Return the [X, Y] coordinate for the center point of the cell that contains the specified text.  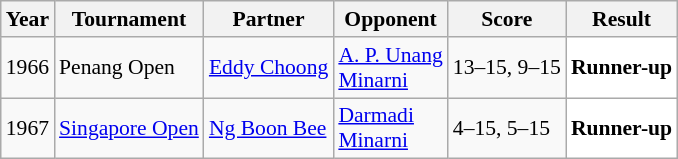
A. P. Unang Minarni [390, 68]
Result [622, 19]
Singapore Open [129, 128]
4–15, 5–15 [507, 128]
Partner [268, 19]
Opponent [390, 19]
Eddy Choong [268, 68]
Year [28, 19]
13–15, 9–15 [507, 68]
Darmadi Minarni [390, 128]
Ng Boon Bee [268, 128]
Penang Open [129, 68]
Score [507, 19]
1966 [28, 68]
1967 [28, 128]
Tournament [129, 19]
